Pinpoint the cell where the given text exists, returning its (x, y) midpoint coordinate. 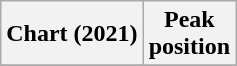
Peakposition (189, 34)
Chart (2021) (72, 34)
